Determine the (x, y) coordinate at the center of the cell enclosing the given text.  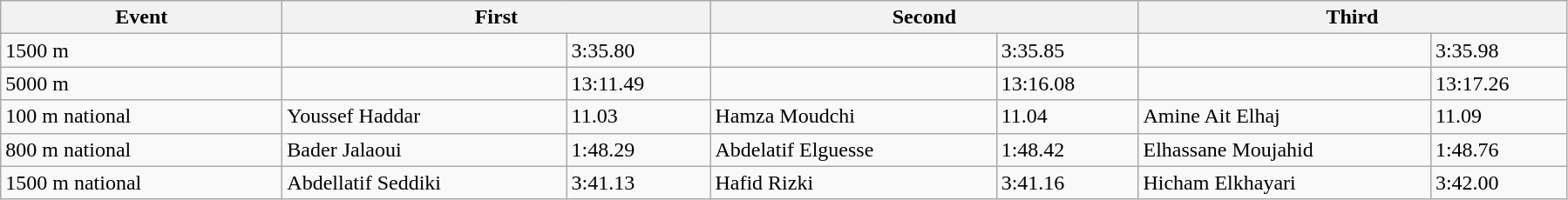
1500 m (141, 50)
800 m national (141, 150)
3:35.85 (1067, 50)
3:42.00 (1498, 183)
Third (1353, 17)
100 m national (141, 117)
Hicham Elkhayari (1285, 183)
1:48.29 (638, 150)
11.03 (638, 117)
3:35.98 (1498, 50)
1500 m national (141, 183)
Abdelatif Elguesse (853, 150)
Event (141, 17)
13:16.08 (1067, 83)
Amine Ait Elhaj (1285, 117)
13:11.49 (638, 83)
Hafid Rizki (853, 183)
1:48.76 (1498, 150)
1:48.42 (1067, 150)
First (497, 17)
11.04 (1067, 117)
3:41.16 (1067, 183)
Hamza Moudchi (853, 117)
5000 m (141, 83)
Abdellatif Seddiki (424, 183)
Bader Jalaoui (424, 150)
Second (924, 17)
Youssef Haddar (424, 117)
11.09 (1498, 117)
13:17.26 (1498, 83)
Elhassane Moujahid (1285, 150)
3:35.80 (638, 50)
3:41.13 (638, 183)
